Return the (x, y) coordinate for the center point of the cell that contains the specified text.  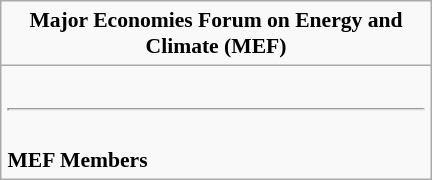
MEF Members (216, 122)
Major Economies Forum on Energy and Climate (MEF) (216, 33)
